Return (x, y) of the center of cell containing provided text 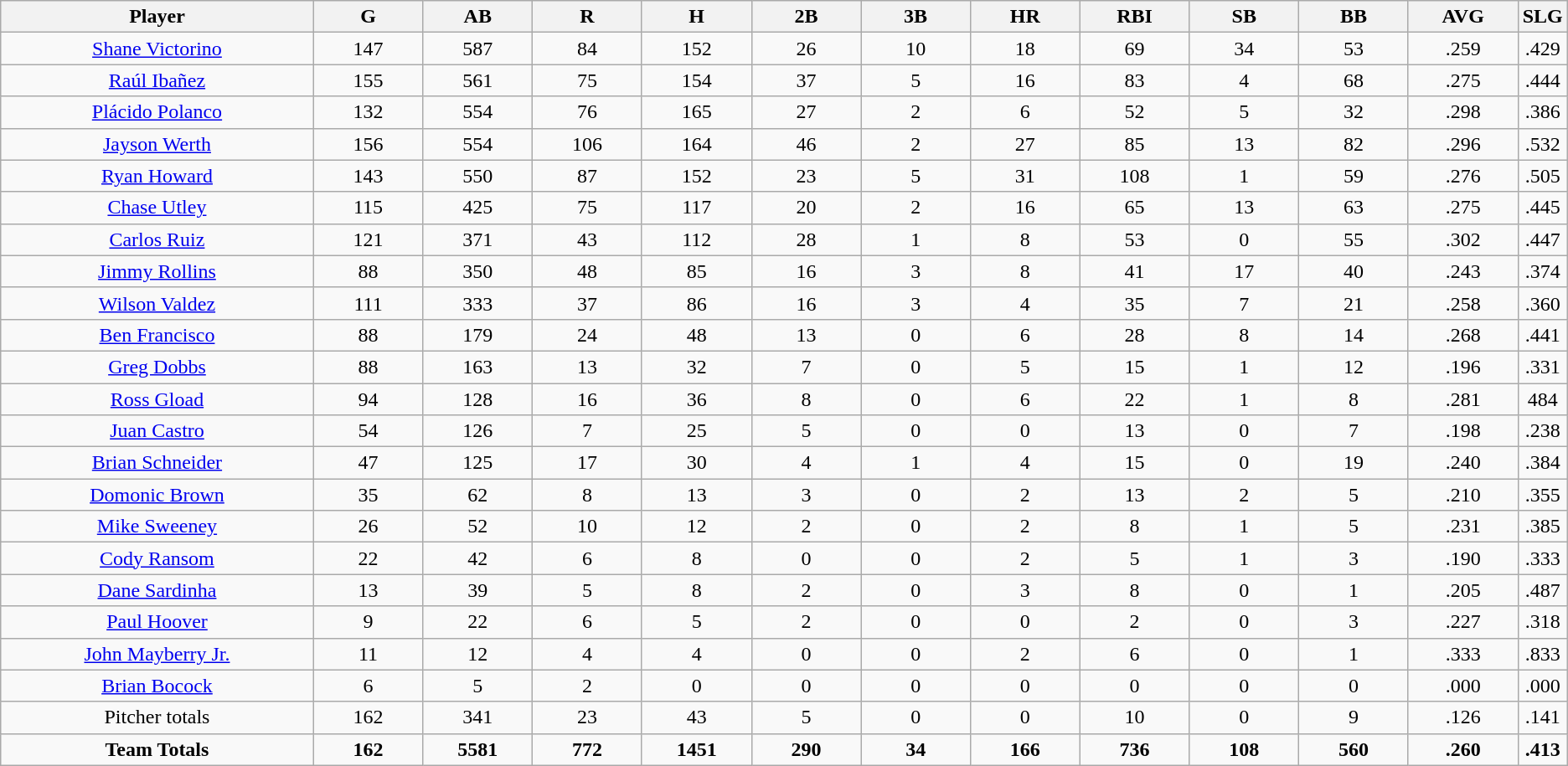
SLG (1543, 17)
.243 (1462, 271)
560 (1354, 749)
5581 (477, 749)
.331 (1543, 367)
.196 (1462, 367)
76 (588, 112)
484 (1543, 399)
736 (1134, 749)
SB (1245, 17)
.141 (1543, 717)
47 (369, 463)
Domonic Brown (157, 495)
Brian Bocock (157, 686)
.444 (1543, 80)
1451 (697, 749)
.505 (1543, 176)
.386 (1543, 112)
.258 (1462, 303)
772 (588, 749)
65 (1134, 208)
165 (697, 112)
24 (588, 335)
179 (477, 335)
.268 (1462, 335)
Player (157, 17)
11 (369, 654)
115 (369, 208)
.231 (1462, 527)
RBI (1134, 17)
.260 (1462, 749)
R (588, 17)
Plácido Polanco (157, 112)
128 (477, 399)
121 (369, 239)
.276 (1462, 176)
111 (369, 303)
55 (1354, 239)
25 (697, 431)
Jayson Werth (157, 144)
40 (1354, 271)
Cody Ransom (157, 558)
39 (477, 590)
87 (588, 176)
350 (477, 271)
Ryan Howard (157, 176)
290 (806, 749)
.190 (1462, 558)
.318 (1543, 622)
.205 (1462, 590)
69 (1134, 49)
Shane Victorino (157, 49)
Jimmy Rollins (157, 271)
Ben Francisco (157, 335)
68 (1354, 80)
3B (916, 17)
Dane Sardinha (157, 590)
30 (697, 463)
156 (369, 144)
.298 (1462, 112)
83 (1134, 80)
Paul Hoover (157, 622)
.445 (1543, 208)
Raúl Ibañez (157, 80)
2B (806, 17)
.487 (1543, 590)
18 (1025, 49)
.532 (1543, 144)
.374 (1543, 271)
154 (697, 80)
550 (477, 176)
.296 (1462, 144)
587 (477, 49)
John Mayberry Jr. (157, 654)
BB (1354, 17)
.227 (1462, 622)
.210 (1462, 495)
Pitcher totals (157, 717)
86 (697, 303)
AB (477, 17)
143 (369, 176)
Brian Schneider (157, 463)
14 (1354, 335)
G (369, 17)
41 (1134, 271)
Juan Castro (157, 431)
164 (697, 144)
.355 (1543, 495)
82 (1354, 144)
155 (369, 80)
.259 (1462, 49)
Carlos Ruiz (157, 239)
371 (477, 239)
Mike Sweeney (157, 527)
.302 (1462, 239)
.384 (1543, 463)
19 (1354, 463)
46 (806, 144)
94 (369, 399)
31 (1025, 176)
20 (806, 208)
AVG (1462, 17)
166 (1025, 749)
106 (588, 144)
341 (477, 717)
Chase Utley (157, 208)
63 (1354, 208)
84 (588, 49)
.238 (1543, 431)
.429 (1543, 49)
42 (477, 558)
.833 (1543, 654)
333 (477, 303)
147 (369, 49)
Ross Gload (157, 399)
561 (477, 80)
132 (369, 112)
.385 (1543, 527)
H (697, 17)
126 (477, 431)
.198 (1462, 431)
59 (1354, 176)
HR (1025, 17)
62 (477, 495)
.240 (1462, 463)
21 (1354, 303)
.281 (1462, 399)
.413 (1543, 749)
112 (697, 239)
54 (369, 431)
.360 (1543, 303)
.441 (1543, 335)
Wilson Valdez (157, 303)
125 (477, 463)
163 (477, 367)
36 (697, 399)
.447 (1543, 239)
Greg Dobbs (157, 367)
Team Totals (157, 749)
117 (697, 208)
.126 (1462, 717)
425 (477, 208)
